Provide the [X, Y] coordinate of the cell's center where the given text is located.  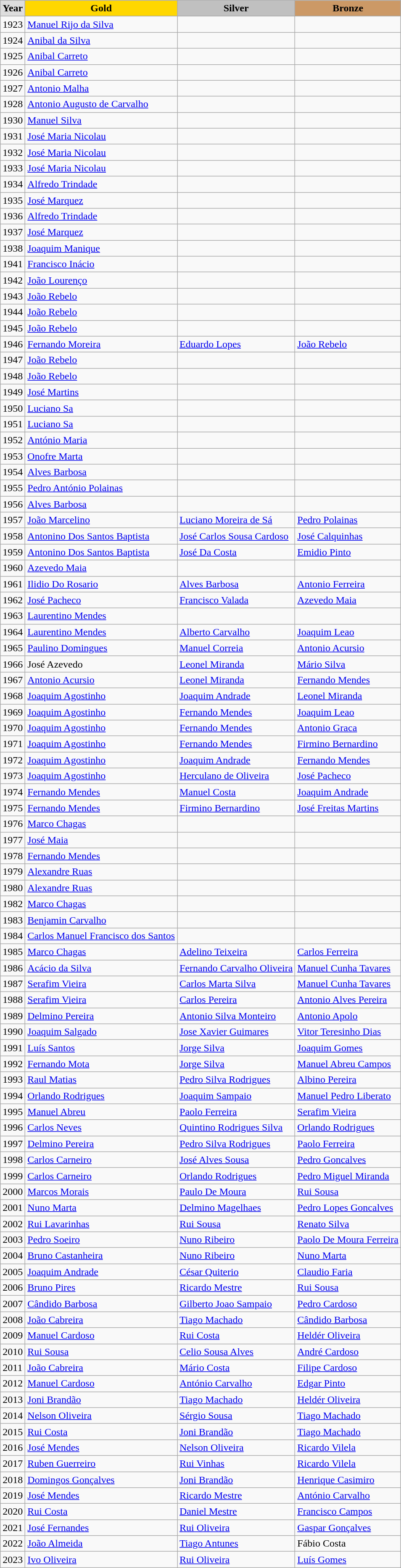
Jose Xavier Guimares [236, 1032]
Ilidio Do Rosario [101, 584]
2003 [13, 1240]
Albino Pereira [348, 1080]
2002 [13, 1224]
José Carlos Sousa Cardoso [236, 536]
2006 [13, 1288]
Paulo De Moura [236, 1192]
André Cardoso [348, 1352]
Henrique Casimiro [348, 1479]
2000 [13, 1192]
2019 [13, 1496]
Manuel Abreu [101, 1112]
Carlos Neves [101, 1128]
1959 [13, 552]
1964 [13, 632]
1997 [13, 1144]
1996 [13, 1128]
Onofre Marta [101, 456]
José Alves Sousa [236, 1160]
Bruno Pires [101, 1288]
1938 [13, 248]
1985 [13, 952]
Pedro Soeiro [101, 1240]
2017 [13, 1463]
Quintino Rodrigues Silva [236, 1128]
Ruben Guerreiro [101, 1463]
Manuel Pedro Liberato [348, 1096]
1948 [13, 376]
João Almeida [101, 1544]
1933 [13, 168]
João Lourenço [101, 280]
1941 [13, 264]
1960 [13, 568]
José Azevedo [101, 664]
Bronze [348, 8]
Paulino Domingues [101, 648]
Gaspar Gonçalves [348, 1528]
2005 [13, 1272]
2020 [13, 1512]
1953 [13, 456]
1963 [13, 616]
1987 [13, 984]
1924 [13, 40]
1944 [13, 312]
Eduardo Lopes [236, 344]
Pedro Miguel Miranda [348, 1176]
1923 [13, 24]
1968 [13, 696]
1990 [13, 1032]
1988 [13, 1000]
1965 [13, 648]
2018 [13, 1479]
2010 [13, 1352]
Delmino Magelhaes [236, 1208]
Herculano de Oliveira [236, 776]
1983 [13, 920]
Fernando Moreira [101, 344]
1998 [13, 1160]
Carlos Manuel Francisco dos Santos [101, 936]
1957 [13, 520]
Joaquim Gomes [348, 1048]
2012 [13, 1384]
Claudio Faria [348, 1272]
Year [13, 8]
Marcos Morais [101, 1192]
1971 [13, 744]
José Freitas Martins [348, 808]
2009 [13, 1336]
Manuel Correia [236, 648]
Edgar Pinto [348, 1384]
José Fernandes [101, 1528]
1952 [13, 440]
Antonio Graca [348, 728]
Pedro Cardoso [348, 1304]
1978 [13, 856]
1925 [13, 56]
Rui Vinhas [236, 1463]
Pedro Lopes Goncalves [348, 1208]
1935 [13, 200]
Anibal da Silva [101, 40]
Filipe Cardoso [348, 1368]
1972 [13, 760]
Fernando Mota [101, 1064]
1926 [13, 72]
Fábio Costa [348, 1544]
Gilberto Joao Sampaio [236, 1304]
1961 [13, 584]
1932 [13, 152]
1950 [13, 408]
Rui Lavarinhas [101, 1224]
Fernando Carvalho Oliveira [236, 968]
Celio Sousa Alves [236, 1352]
2014 [13, 1415]
1974 [13, 792]
1995 [13, 1112]
1976 [13, 824]
1930 [13, 120]
2001 [13, 1208]
Francisco Inácio [101, 264]
Pedro António Polainas [101, 488]
1943 [13, 296]
José Calquinhas [348, 536]
Carlos Marta Silva [236, 984]
Manuel Silva [101, 120]
Carlos Pereira [236, 1000]
Manuel Costa [236, 792]
1966 [13, 664]
1994 [13, 1096]
Adelino Teixeira [236, 952]
1928 [13, 104]
2015 [13, 1431]
Carlos Ferreira [348, 952]
Benjamin Carvalho [101, 920]
Paolo De Moura Ferreira [348, 1240]
Domingos Gonçalves [101, 1479]
1954 [13, 472]
Mário Silva [348, 664]
Ivo Oliveira [101, 1560]
1937 [13, 232]
2008 [13, 1320]
Sérgio Sousa [236, 1415]
1989 [13, 1016]
1973 [13, 776]
1975 [13, 808]
Luciano Moreira de Sá [236, 520]
1962 [13, 600]
1934 [13, 184]
Acácio da Silva [101, 968]
Joaquim Sampaio [236, 1096]
1936 [13, 216]
1979 [13, 872]
Antonio Malha [101, 88]
2016 [13, 1447]
Renato Silva [348, 1224]
1993 [13, 1080]
Antonio Ferreira [348, 584]
1984 [13, 936]
Alberto Carvalho [236, 632]
Vitor Teresinho Dias [348, 1032]
1991 [13, 1048]
2004 [13, 1256]
Raul Matias [101, 1080]
1980 [13, 888]
1970 [13, 728]
Daniel Mestre [236, 1512]
Luís Gomes [348, 1560]
Antonio Alves Pereira [348, 1000]
2021 [13, 1528]
1999 [13, 1176]
César Quiterio [236, 1272]
Mário Costa [236, 1368]
2007 [13, 1304]
2023 [13, 1560]
1946 [13, 344]
1949 [13, 392]
Tiago Antunes [236, 1544]
Luís Santos [101, 1048]
Pedro Polainas [348, 520]
Joaquim Manique [101, 248]
1931 [13, 136]
José Da Costa [236, 552]
António Maria [101, 440]
1967 [13, 680]
1977 [13, 840]
Antonio Augusto de Carvalho [101, 104]
1955 [13, 488]
Antonio Apolo [348, 1016]
1942 [13, 280]
João Marcelino [101, 520]
1947 [13, 360]
2013 [13, 1400]
1956 [13, 504]
Francisco Campos [348, 1512]
Antonio Silva Monteiro [236, 1016]
1982 [13, 904]
1945 [13, 328]
Manuel Rijo da Silva [101, 24]
Joaquim Salgado [101, 1032]
José Maia [101, 840]
1969 [13, 712]
1927 [13, 88]
José Martins [101, 392]
Manuel Abreu Campos [348, 1064]
1992 [13, 1064]
1986 [13, 968]
2022 [13, 1544]
1951 [13, 424]
2011 [13, 1368]
1958 [13, 536]
Silver [236, 8]
Pedro Goncalves [348, 1160]
Francisco Valada [236, 600]
Emidio Pinto [348, 552]
Bruno Castanheira [101, 1256]
Gold [101, 8]
